Find where the given text appears and provide that cell's center as (x, y) coordinate. 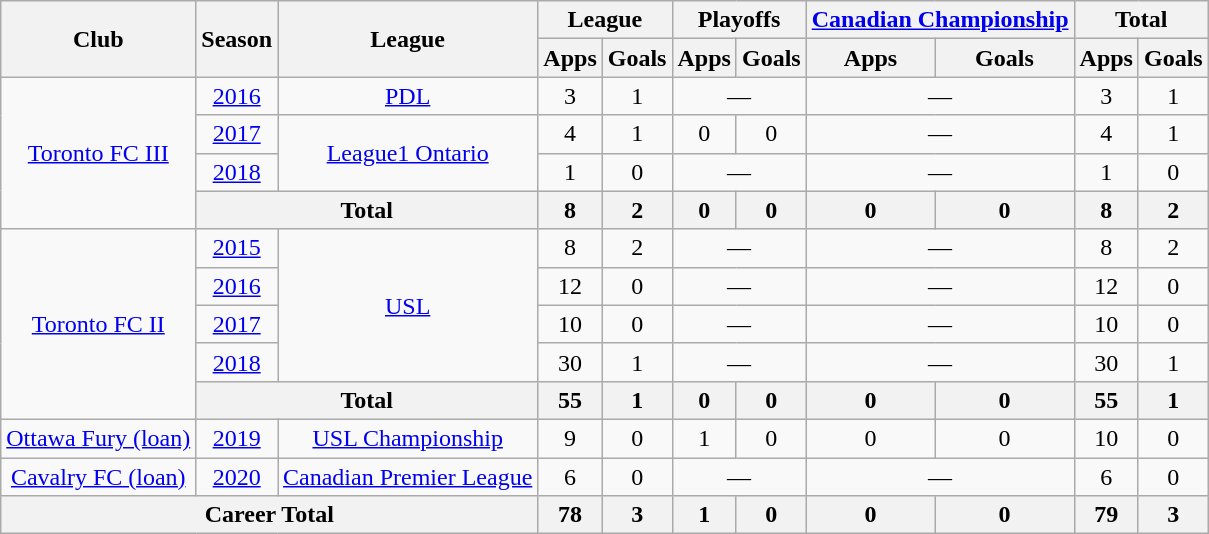
Club (98, 39)
USL Championship (408, 438)
Canadian Championship (940, 20)
Ottawa Fury (loan) (98, 438)
Season (237, 39)
Career Total (270, 515)
Toronto FC III (98, 153)
9 (570, 438)
Toronto FC II (98, 324)
78 (570, 515)
Canadian Premier League (408, 477)
2019 (237, 438)
League1 Ontario (408, 153)
PDL (408, 96)
2015 (237, 248)
79 (1106, 515)
USL (408, 305)
2020 (237, 477)
Cavalry FC (loan) (98, 477)
Playoffs (739, 20)
